Return (X, Y) of the center of cell containing provided text 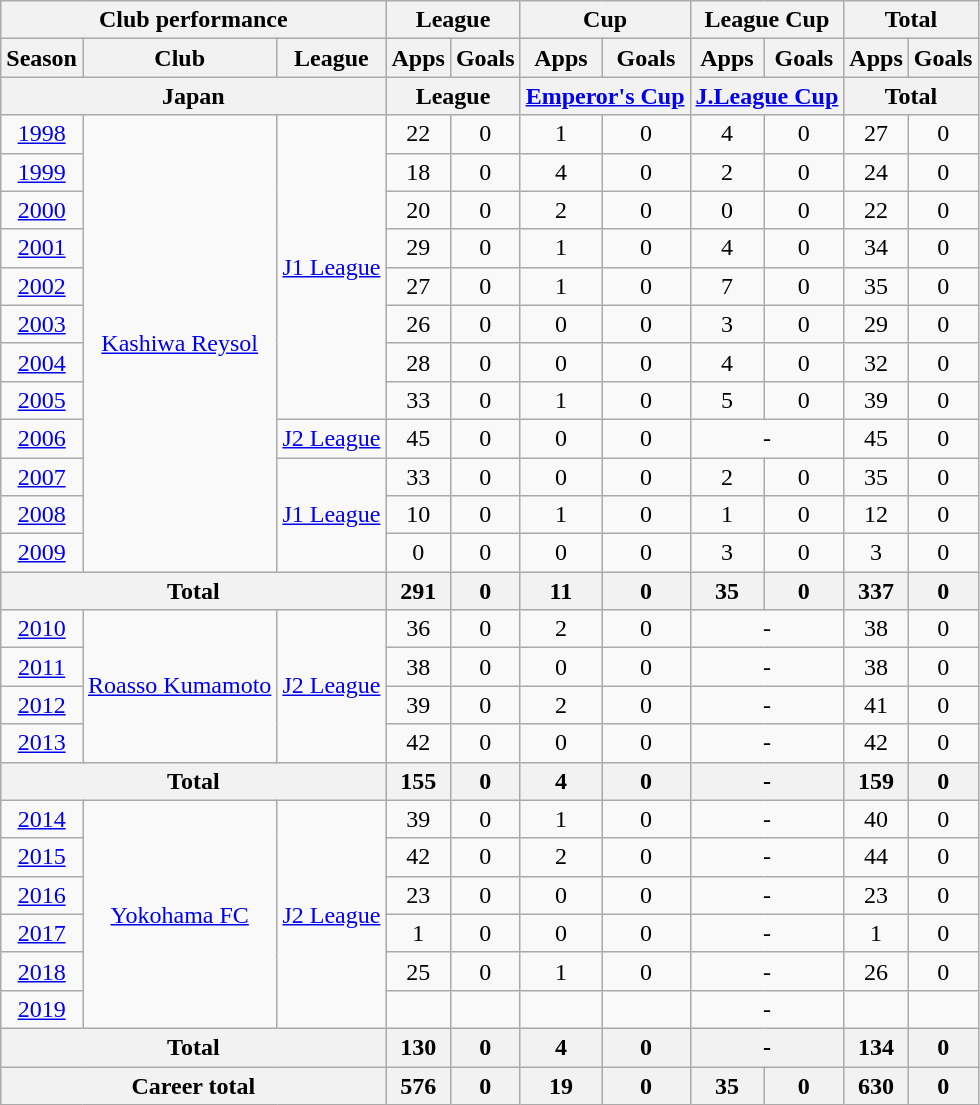
2001 (42, 248)
2009 (42, 553)
28 (418, 362)
2016 (42, 895)
Kashiwa Reysol (179, 344)
J.League Cup (767, 96)
2015 (42, 857)
2018 (42, 971)
7 (727, 286)
5 (727, 400)
576 (418, 1085)
32 (876, 362)
Career total (194, 1085)
2005 (42, 400)
40 (876, 819)
1998 (42, 134)
Japan (194, 96)
2004 (42, 362)
20 (418, 210)
2011 (42, 667)
2010 (42, 629)
24 (876, 172)
2000 (42, 210)
11 (561, 591)
2014 (42, 819)
130 (418, 1047)
44 (876, 857)
Yokohama FC (179, 914)
337 (876, 591)
Club performance (194, 20)
25 (418, 971)
12 (876, 515)
2019 (42, 1009)
2017 (42, 933)
Emperor's Cup (605, 96)
10 (418, 515)
36 (418, 629)
2007 (42, 477)
291 (418, 591)
134 (876, 1047)
34 (876, 248)
18 (418, 172)
2012 (42, 705)
Roasso Kumamoto (179, 686)
Season (42, 58)
Club (179, 58)
2006 (42, 438)
Cup (605, 20)
2008 (42, 515)
630 (876, 1085)
41 (876, 705)
155 (418, 781)
2013 (42, 743)
159 (876, 781)
1999 (42, 172)
League Cup (767, 20)
2002 (42, 286)
2003 (42, 324)
19 (561, 1085)
